Return (x, y) of the center of cell containing provided text 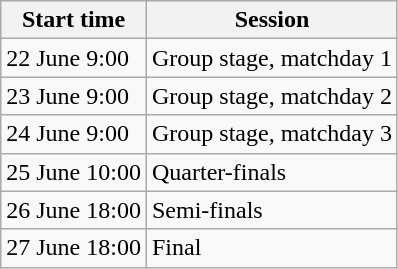
Start time (74, 20)
26 June 18:00 (74, 210)
27 June 18:00 (74, 248)
25 June 10:00 (74, 172)
24 June 9:00 (74, 134)
Group stage, matchday 3 (272, 134)
Quarter-finals (272, 172)
Semi-finals (272, 210)
22 June 9:00 (74, 58)
Group stage, matchday 1 (272, 58)
Group stage, matchday 2 (272, 96)
Session (272, 20)
Final (272, 248)
23 June 9:00 (74, 96)
